Find where the given text appears and provide that cell's center as [x, y] coordinate. 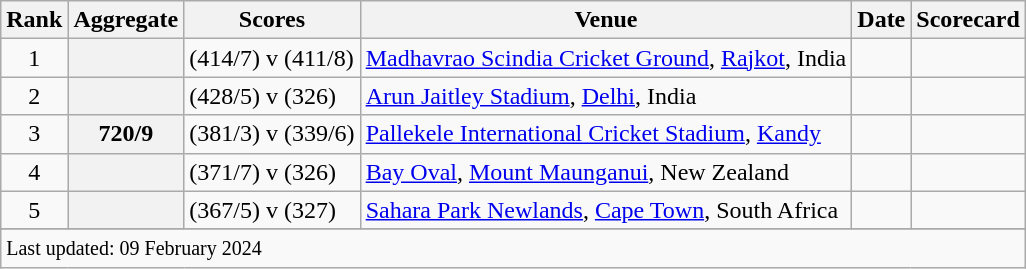
Last updated: 09 February 2024 [514, 248]
Sahara Park Newlands, Cape Town, South Africa [606, 210]
Aggregate [126, 20]
Bay Oval, Mount Maunganui, New Zealand [606, 172]
Scorecard [968, 20]
Venue [606, 20]
3 [34, 134]
720/9 [126, 134]
Madhavrao Scindia Cricket Ground, Rajkot, India [606, 58]
Date [882, 20]
(428/5) v (326) [272, 96]
(367/5) v (327) [272, 210]
Pallekele International Cricket Stadium, Kandy [606, 134]
Arun Jaitley Stadium, Delhi, India [606, 96]
1 [34, 58]
(414/7) v (411/8) [272, 58]
Scores [272, 20]
Rank [34, 20]
(371/7) v (326) [272, 172]
(381/3) v (339/6) [272, 134]
5 [34, 210]
2 [34, 96]
4 [34, 172]
